Determine the (x, y) coordinate at the center of the cell enclosing the given text.  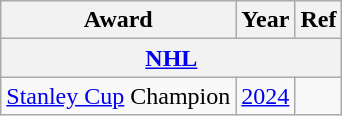
Stanley Cup Champion (118, 96)
Year (266, 20)
Award (118, 20)
NHL (172, 58)
Ref (318, 20)
2024 (266, 96)
